Scan for the cell matching the given text and deliver its [x, y] coordinate at center. 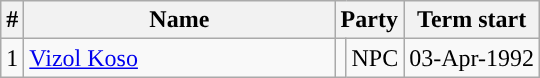
Name [180, 20]
NPC [375, 58]
03-Apr-1992 [472, 58]
# [12, 20]
Vizol Koso [180, 58]
Party [370, 20]
Term start [472, 20]
1 [12, 58]
